Identify which cell holds the provided text, then report its (x, y) central coordinate. 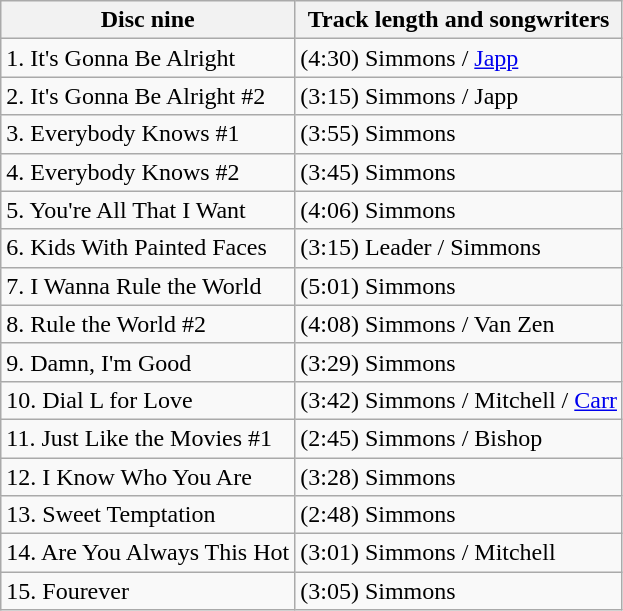
(3:45) Simmons (459, 172)
9. Damn, I'm Good (148, 362)
(3:05) Simmons (459, 591)
12. I Know Who You Are (148, 477)
(3:15) Leader / Simmons (459, 248)
11. Just Like the Movies #1 (148, 438)
3. Everybody Knows #1 (148, 134)
4. Everybody Knows #2 (148, 172)
15. Fourever (148, 591)
(4:08) Simmons / Van Zen (459, 324)
1. It's Gonna Be Alright (148, 58)
8. Rule the World #2 (148, 324)
(3:42) Simmons / Mitchell / Carr (459, 400)
6. Kids With Painted Faces (148, 248)
(2:48) Simmons (459, 515)
(3:28) Simmons (459, 477)
(4:06) Simmons (459, 210)
13. Sweet Temptation (148, 515)
(3:29) Simmons (459, 362)
5. You're All That I Want (148, 210)
10. Dial L for Love (148, 400)
(3:01) Simmons / Mitchell (459, 553)
Disc nine (148, 20)
(5:01) Simmons (459, 286)
7. I Wanna Rule the World (148, 286)
(2:45) Simmons / Bishop (459, 438)
(3:15) Simmons / Japp (459, 96)
Track length and songwriters (459, 20)
(4:30) Simmons / Japp (459, 58)
(3:55) Simmons (459, 134)
2. It's Gonna Be Alright #2 (148, 96)
14. Are You Always This Hot (148, 553)
